Pinpoint the cell where the given text exists, returning its (X, Y) midpoint coordinate. 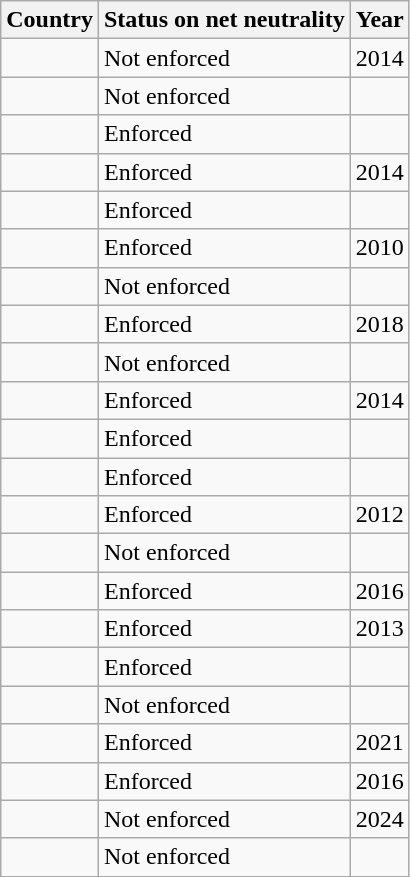
Year (380, 20)
Country (50, 20)
2021 (380, 743)
2024 (380, 819)
2010 (380, 248)
2013 (380, 629)
2018 (380, 324)
2012 (380, 515)
Status on net neutrality (224, 20)
